Return (x, y) of the center of cell containing provided text 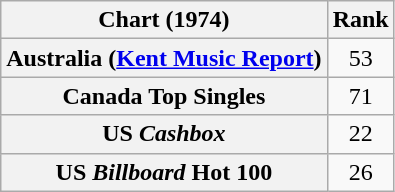
53 (360, 58)
Chart (1974) (164, 20)
US Cashbox (164, 134)
Canada Top Singles (164, 96)
26 (360, 172)
71 (360, 96)
Rank (360, 20)
US Billboard Hot 100 (164, 172)
22 (360, 134)
Australia (Kent Music Report) (164, 58)
